Extract the (x, y) coordinate from the center of the cell holding the provided text.  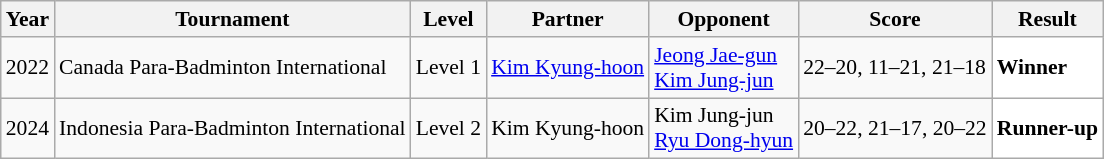
Tournament (232, 19)
Runner-up (1048, 128)
2022 (28, 68)
Score (895, 19)
Winner (1048, 68)
Year (28, 19)
Canada Para-Badminton International (232, 68)
22–20, 11–21, 21–18 (895, 68)
Indonesia Para-Badminton International (232, 128)
20–22, 21–17, 20–22 (895, 128)
Opponent (724, 19)
Partner (568, 19)
Level 1 (448, 68)
Level (448, 19)
Jeong Jae-gun Kim Jung-jun (724, 68)
2024 (28, 128)
Kim Jung-jun Ryu Dong-hyun (724, 128)
Level 2 (448, 128)
Result (1048, 19)
